Capture the cell that displays the provided text and extract its [X, Y] central coordinate. 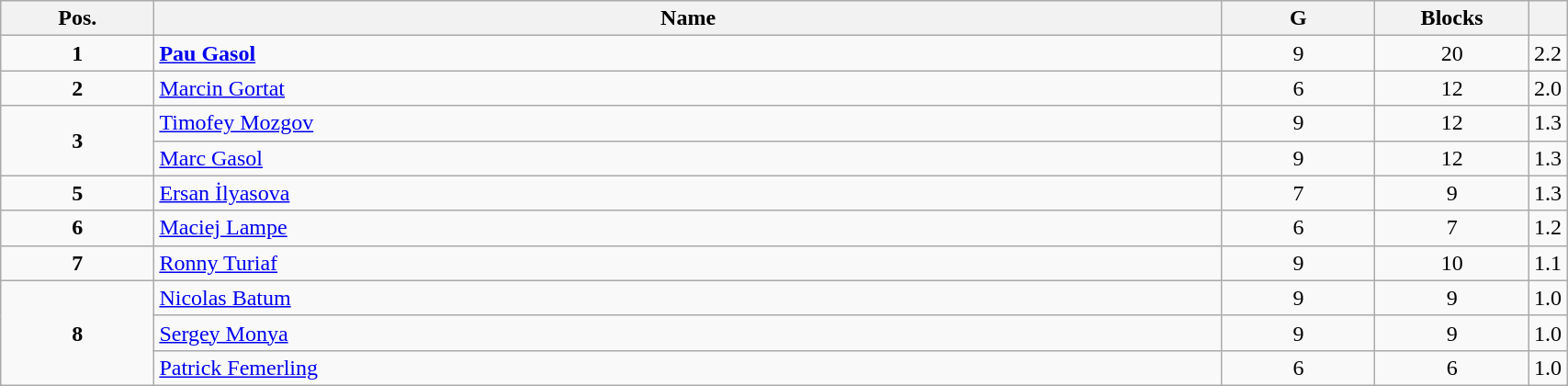
Name [688, 18]
Blocks [1452, 18]
Pos. [77, 18]
20 [1452, 53]
8 [77, 333]
Pau Gasol [688, 53]
Patrick Femerling [688, 368]
1.1 [1549, 263]
3 [77, 141]
Maciej Lampe [688, 228]
1 [77, 53]
Marcin Gortat [688, 88]
Ronny Turiaf [688, 263]
2 [77, 88]
2.0 [1549, 88]
Marc Gasol [688, 158]
2.2 [1549, 53]
G [1298, 18]
5 [77, 193]
Sergey Monya [688, 333]
10 [1452, 263]
Ersan İlyasova [688, 193]
Timofey Mozgov [688, 123]
Nicolas Batum [688, 298]
1.2 [1549, 228]
